Extract the (x, y) coordinate from the center of the cell holding the provided text.  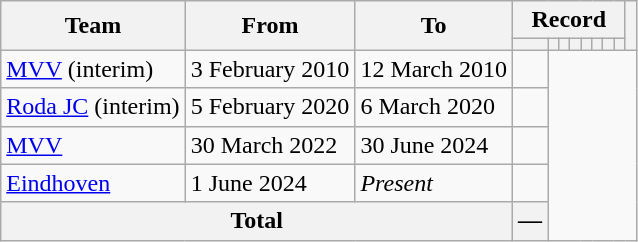
Record (569, 20)
30 June 2024 (434, 145)
3 February 2010 (270, 69)
— (530, 221)
30 March 2022 (270, 145)
Total (257, 221)
MVV (93, 145)
5 February 2020 (270, 107)
To (434, 26)
MVV (interim) (93, 69)
Team (93, 26)
Eindhoven (93, 183)
12 March 2010 (434, 69)
From (270, 26)
6 March 2020 (434, 107)
Present (434, 183)
Roda JC (interim) (93, 107)
1 June 2024 (270, 183)
